Determine the [x, y] coordinate at the center of the cell enclosing the given text.  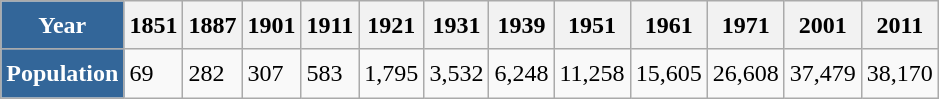
11,258 [592, 74]
583 [330, 74]
69 [154, 74]
1951 [592, 26]
2011 [900, 26]
6,248 [522, 74]
307 [272, 74]
15,605 [668, 74]
37,479 [822, 74]
282 [212, 74]
Population [62, 74]
1,795 [392, 74]
1939 [522, 26]
2001 [822, 26]
1911 [330, 26]
1887 [212, 26]
26,608 [746, 74]
1931 [456, 26]
3,532 [456, 74]
Year [62, 26]
1921 [392, 26]
38,170 [900, 74]
1961 [668, 26]
1971 [746, 26]
1901 [272, 26]
1851 [154, 26]
